Pinpoint the cell where the given text exists, returning its (X, Y) midpoint coordinate. 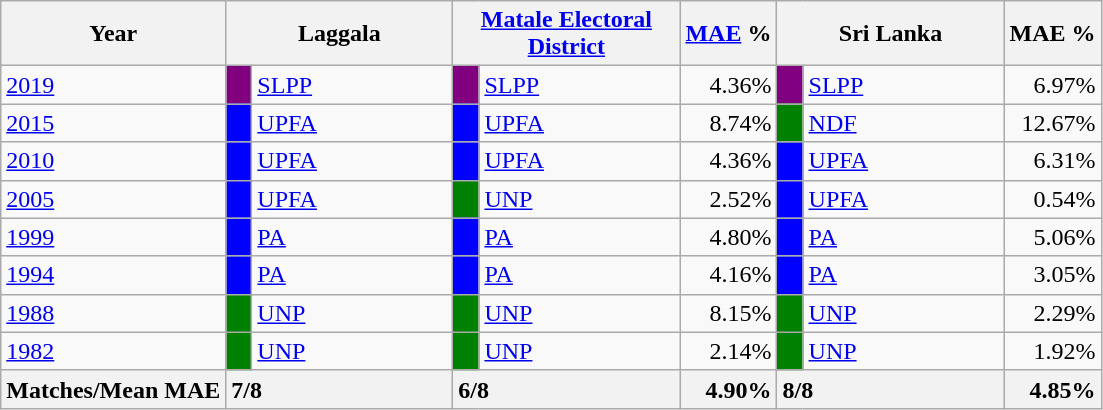
2010 (114, 161)
4.80% (728, 237)
4.85% (1052, 389)
8.15% (728, 313)
6/8 (566, 389)
Matale Electoral District (566, 34)
2.52% (728, 199)
12.67% (1052, 123)
8.74% (728, 123)
Sri Lanka (890, 34)
1988 (114, 313)
2005 (114, 199)
Laggala (340, 34)
1999 (114, 237)
6.31% (1052, 161)
3.05% (1052, 275)
1.92% (1052, 351)
7/8 (340, 389)
Year (114, 34)
4.90% (728, 389)
NDF (904, 123)
Matches/Mean MAE (114, 389)
2015 (114, 123)
2.29% (1052, 313)
0.54% (1052, 199)
2.14% (728, 351)
2019 (114, 85)
1994 (114, 275)
6.97% (1052, 85)
1982 (114, 351)
4.16% (728, 275)
5.06% (1052, 237)
8/8 (890, 389)
